For the text-containing cell, return its midpoint in [X, Y] coordinate format. 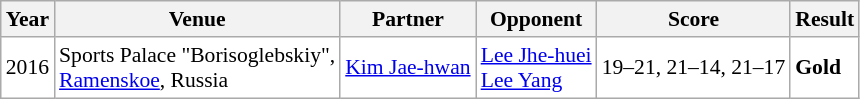
Sports Palace "Borisoglebskiy",Ramenskoe, Russia [197, 68]
Lee Jhe-huei Lee Yang [536, 68]
2016 [28, 68]
Result [824, 19]
19–21, 21–14, 21–17 [694, 68]
Venue [197, 19]
Gold [824, 68]
Year [28, 19]
Partner [408, 19]
Opponent [536, 19]
Score [694, 19]
Kim Jae-hwan [408, 68]
